Return the [x, y] coordinate for the center point of the cell that contains the specified text.  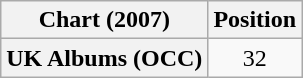
UK Albums (OCC) [104, 58]
Chart (2007) [104, 20]
Position [255, 20]
32 [255, 58]
